Capture the cell that displays the provided text and extract its (X, Y) central coordinate. 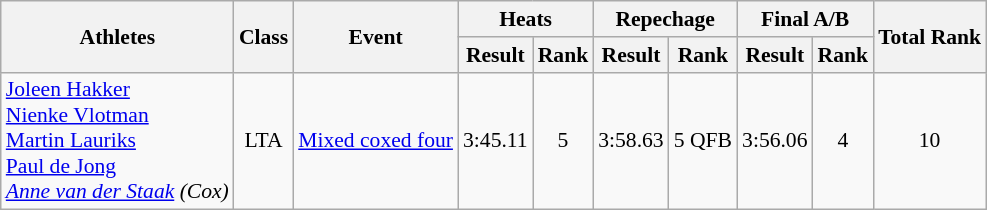
10 (930, 141)
Athletes (118, 36)
3:56.06 (774, 141)
Mixed coxed four (376, 141)
Class (264, 36)
3:58.63 (630, 141)
LTA (264, 141)
5 QFB (703, 141)
4 (844, 141)
Repechage (665, 19)
5 (564, 141)
Joleen HakkerNienke VlotmanMartin LauriksPaul de JongAnne van der Staak (Cox) (118, 141)
Event (376, 36)
3:45.11 (496, 141)
Final A/B (805, 19)
Total Rank (930, 36)
Heats (526, 19)
